Extract the [X, Y] coordinate from the center of the cell holding the provided text.  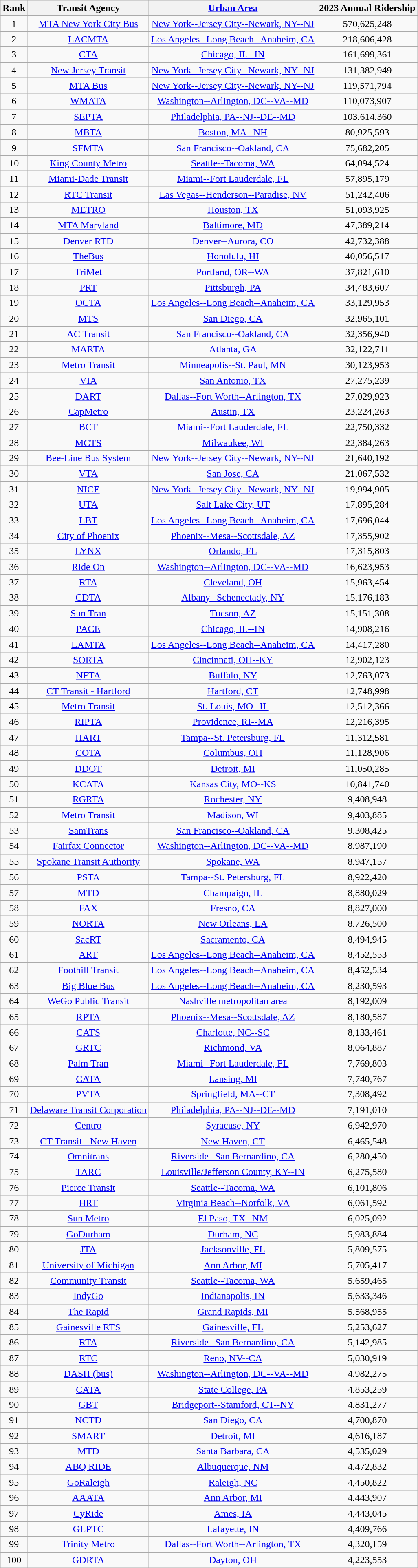
Sacramento, CA [233, 939]
72 [14, 1125]
Dayton, OH [233, 1560]
RPTA [88, 1017]
San Jose, CA [233, 474]
38 [14, 598]
99 [14, 1544]
48 [14, 753]
PACE [88, 629]
Omnitrans [88, 1156]
87 [14, 1358]
84 [14, 1312]
6,465,548 [367, 1141]
Grand Rapids, MI [233, 1312]
33,129,953 [367, 303]
64,094,524 [367, 163]
Charlotte, NC--SC [233, 1032]
4,535,029 [367, 1451]
11,050,285 [367, 769]
36 [14, 567]
97 [14, 1513]
64 [14, 1001]
12 [14, 194]
10 [14, 163]
Columbus, OH [233, 753]
5,142,985 [367, 1343]
14 [14, 225]
12,748,998 [367, 691]
MARTA [88, 349]
24 [14, 380]
82 [14, 1281]
5,030,919 [367, 1358]
161,699,361 [367, 55]
SacRT [88, 939]
METRO [88, 210]
7,769,803 [367, 1063]
15,963,454 [367, 582]
RTC Transit [88, 194]
32,356,940 [367, 334]
17,696,044 [367, 520]
54 [14, 846]
19 [14, 303]
Houston, TX [233, 210]
AAATA [88, 1498]
81 [14, 1265]
LYNX [88, 551]
31 [14, 489]
95 [14, 1482]
PRT [88, 287]
LACMTA [88, 39]
RGRTA [88, 799]
4,853,259 [367, 1389]
76 [14, 1188]
10,841,740 [367, 784]
CapMetro [88, 411]
SORTA [88, 660]
NCTD [88, 1420]
Ride On [88, 567]
34 [14, 536]
New Orleans, LA [233, 923]
MTA Maryland [88, 225]
23,224,263 [367, 411]
27 [14, 427]
WeGo Public Transit [88, 1001]
4,223,553 [367, 1560]
MCTS [88, 442]
Salt Lake City, UT [233, 505]
6 [14, 101]
Portland, OR--WA [233, 272]
59 [14, 923]
MTA New York City Bus [88, 24]
Jacksonville, FL [233, 1250]
3 [14, 55]
CATS [88, 1032]
7,308,492 [367, 1094]
Pittsburgh, PA [233, 287]
94 [14, 1467]
35 [14, 551]
8,922,420 [367, 877]
37,821,610 [367, 272]
Las Vegas--Henderson--Paradise, NV [233, 194]
CDTA [88, 598]
MTS [88, 318]
Spokane Transit Authority [88, 861]
Durham, NC [233, 1234]
6,280,450 [367, 1156]
MBTA [88, 132]
45 [14, 707]
8,064,887 [367, 1048]
89 [14, 1389]
119,571,794 [367, 86]
BCT [88, 427]
6,101,806 [367, 1188]
28 [14, 442]
ABQ RIDE [88, 1467]
5,809,575 [367, 1250]
9,403,885 [367, 815]
Denver RTD [88, 241]
4,982,275 [367, 1374]
11,312,581 [367, 738]
2 [14, 39]
44 [14, 691]
SFMTA [88, 148]
Sun Metro [88, 1219]
9 [14, 148]
1 [14, 24]
Albany--Schenectady, NY [233, 598]
UTA [88, 505]
8,987,190 [367, 846]
86 [14, 1343]
18 [14, 287]
CT Transit - New Haven [88, 1141]
San Antonio, TX [233, 380]
PSTA [88, 877]
Minneapolis--St. Paul, MN [233, 365]
20 [14, 318]
Syracuse, NY [233, 1125]
56 [14, 877]
51 [14, 799]
SMART [88, 1435]
85 [14, 1327]
TriMet [88, 272]
51,242,406 [367, 194]
4,320,159 [367, 1544]
51,093,925 [367, 210]
63 [14, 986]
12,216,395 [367, 722]
Indianapolis, IN [233, 1296]
13 [14, 210]
4,831,277 [367, 1405]
Boston, MA--NH [233, 132]
NICE [88, 489]
78 [14, 1219]
40,056,517 [367, 256]
PVTA [88, 1094]
6,025,092 [367, 1219]
7,191,010 [367, 1110]
Champaign, IL [233, 892]
15,176,183 [367, 598]
80,925,593 [367, 132]
DART [88, 396]
King County Metro [88, 163]
92 [14, 1435]
NORTA [88, 923]
7 [14, 117]
21 [14, 334]
4 [14, 70]
The Rapid [88, 1312]
93 [14, 1451]
CyRide [88, 1513]
RTC [88, 1358]
5,705,417 [367, 1265]
47,389,214 [367, 225]
Transit Agency [88, 8]
Milwaukee, WI [233, 442]
34,483,607 [367, 287]
Fairfax Connector [88, 846]
8,192,009 [367, 1001]
GoDurham [88, 1234]
Cincinnati, OH--KY [233, 660]
HRT [88, 1203]
Providence, RI--MA [233, 722]
4,700,870 [367, 1420]
9,308,425 [367, 830]
Orlando, FL [233, 551]
65 [14, 1017]
5,253,627 [367, 1327]
9,408,948 [367, 799]
Richmond, VA [233, 1048]
Miami-Dade Transit [88, 179]
ART [88, 955]
GDRTA [88, 1560]
79 [14, 1234]
67 [14, 1048]
SamTrans [88, 830]
TARC [88, 1172]
Santa Barbara, CA [233, 1451]
TheBus [88, 256]
98 [14, 1529]
University of Michigan [88, 1265]
Rochester, NY [233, 799]
Denver--Aurora, CO [233, 241]
Cleveland, OH [233, 582]
New Haven, CT [233, 1141]
39 [14, 613]
11 [14, 179]
Reno, NV--CA [233, 1358]
61 [14, 955]
Albuquerque, NM [233, 1467]
GLPTC [88, 1529]
6,275,580 [367, 1172]
77 [14, 1203]
VTA [88, 474]
8,452,534 [367, 970]
43 [14, 675]
22 [14, 349]
110,073,907 [367, 101]
Baltimore, MD [233, 225]
State College, PA [233, 1389]
OCTA [88, 303]
Community Transit [88, 1281]
Buffalo, NY [233, 675]
23 [14, 365]
40 [14, 629]
Virginia Beach--Norfolk, VA [233, 1203]
6,061,592 [367, 1203]
69 [14, 1079]
73 [14, 1141]
42 [14, 660]
32,122,711 [367, 349]
22,750,332 [367, 427]
MTA Bus [88, 86]
4,450,822 [367, 1482]
55 [14, 861]
5,983,884 [367, 1234]
62 [14, 970]
Lafayette, IN [233, 1529]
49 [14, 769]
32,965,101 [367, 318]
Madison, WI [233, 815]
GBT [88, 1405]
60 [14, 939]
17,355,902 [367, 536]
4,616,187 [367, 1435]
5,633,346 [367, 1296]
AC Transit [88, 334]
LBT [88, 520]
11,128,906 [367, 753]
7,740,767 [367, 1079]
Honolulu, HI [233, 256]
41 [14, 644]
46 [14, 722]
4,409,766 [367, 1529]
8,494,945 [367, 939]
8,180,587 [367, 1017]
NFTA [88, 675]
103,614,360 [367, 117]
Lansing, MI [233, 1079]
2023 Annual Ridership [367, 8]
Ames, IA [233, 1513]
21,640,192 [367, 458]
Delaware Transit Corporation [88, 1110]
Tucson, AZ [233, 613]
42,732,388 [367, 241]
15,151,308 [367, 613]
Austin, TX [233, 411]
Nashville metropolitan area [233, 1001]
17 [14, 272]
8,947,157 [367, 861]
16,623,953 [367, 567]
88 [14, 1374]
Rank [14, 8]
70 [14, 1094]
27,275,239 [367, 380]
29 [14, 458]
66 [14, 1032]
57 [14, 892]
Kansas City, MO--KS [233, 784]
Big Blue Bus [88, 986]
Gainesville, FL [233, 1327]
21,067,532 [367, 474]
58 [14, 908]
Atlanta, GA [233, 349]
100 [14, 1560]
El Paso, TX--NM [233, 1219]
50 [14, 784]
CTA [88, 55]
Raleigh, NC [233, 1482]
Springfield, MA--CT [233, 1094]
Palm Tran [88, 1063]
5 [14, 86]
80 [14, 1250]
IndyGo [88, 1296]
Spokane, WA [233, 861]
8,452,553 [367, 955]
90 [14, 1405]
KCATA [88, 784]
218,606,428 [367, 39]
5,659,465 [367, 1281]
St. Louis, MO--IL [233, 707]
LAMTA [88, 644]
68 [14, 1063]
17,315,803 [367, 551]
6,942,970 [367, 1125]
8,230,593 [367, 986]
JTA [88, 1250]
30 [14, 474]
52 [14, 815]
GoRaleigh [88, 1482]
Fresno, CA [233, 908]
26 [14, 411]
15 [14, 241]
RIPTA [88, 722]
32 [14, 505]
Trinity Metro [88, 1544]
96 [14, 1498]
91 [14, 1420]
COTA [88, 753]
71 [14, 1110]
FAX [88, 908]
Hartford, CT [233, 691]
37 [14, 582]
14,417,280 [367, 644]
17,895,284 [367, 505]
131,382,949 [367, 70]
VIA [88, 380]
74 [14, 1156]
12,763,073 [367, 675]
Foothill Transit [88, 970]
19,994,905 [367, 489]
City of Phoenix [88, 536]
57,895,179 [367, 179]
4,472,832 [367, 1467]
8,827,000 [367, 908]
Centro [88, 1125]
53 [14, 830]
33 [14, 520]
75,682,205 [367, 148]
47 [14, 738]
25 [14, 396]
WMATA [88, 101]
570,625,248 [367, 24]
14,908,216 [367, 629]
12,512,366 [367, 707]
12,902,123 [367, 660]
4,443,907 [367, 1498]
Gainesville RTS [88, 1327]
8,726,500 [367, 923]
75 [14, 1172]
30,123,953 [367, 365]
CT Transit - Hartford [88, 691]
4,443,045 [367, 1513]
Louisville/Jefferson County, KY--IN [233, 1172]
8,133,461 [367, 1032]
HART [88, 738]
SEPTA [88, 117]
DDOT [88, 769]
Bridgeport--Stamford, CT--NY [233, 1405]
27,029,923 [367, 396]
83 [14, 1296]
16 [14, 256]
22,384,263 [367, 442]
Sun Tran [88, 613]
8,880,029 [367, 892]
Urban Area [233, 8]
5,568,955 [367, 1312]
New Jersey Transit [88, 70]
8 [14, 132]
DASH (bus) [88, 1374]
Pierce Transit [88, 1188]
GRTC [88, 1048]
Bee-Line Bus System [88, 458]
